Scan for the cell matching the given text and deliver its [x, y] coordinate at center. 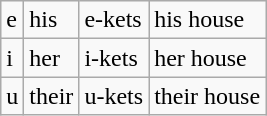
her [52, 58]
her house [208, 58]
i-kets [114, 58]
their house [208, 96]
their [52, 96]
e [12, 20]
his [52, 20]
i [12, 58]
his house [208, 20]
u-kets [114, 96]
e-kets [114, 20]
u [12, 96]
